Detect which cell encompasses the target text, then output its (x, y) center coordinate. 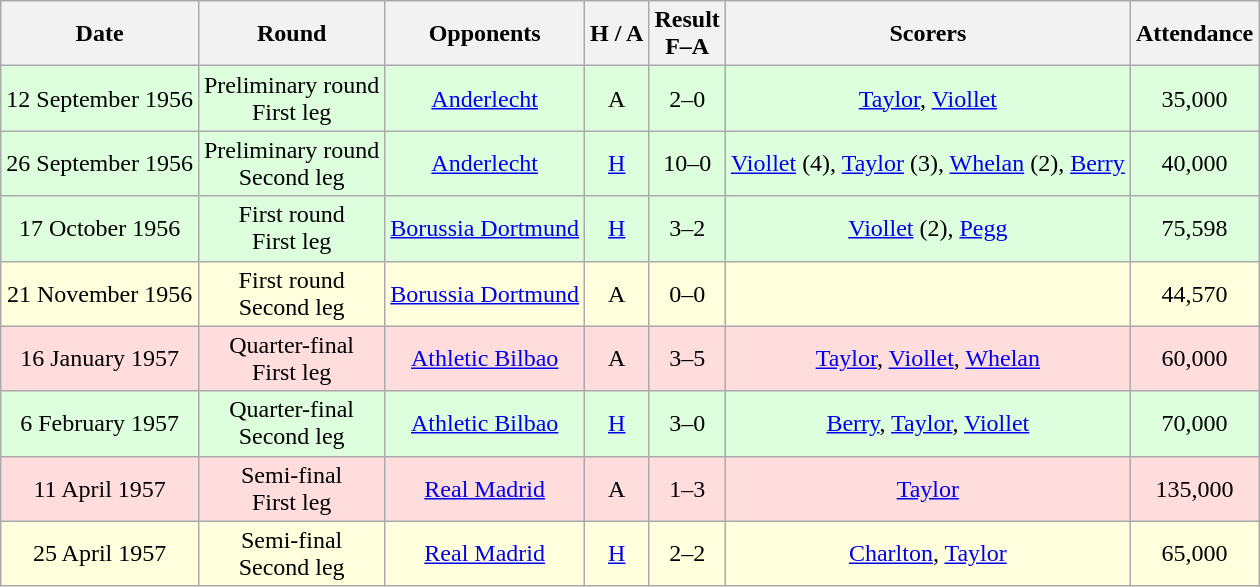
65,000 (1194, 554)
First roundFirst leg (291, 228)
Charlton, Taylor (928, 554)
Taylor, Viollet, Whelan (928, 358)
Taylor (928, 488)
2–0 (687, 98)
3–0 (687, 424)
16 January 1957 (100, 358)
1–3 (687, 488)
12 September 1956 (100, 98)
75,598 (1194, 228)
6 February 1957 (100, 424)
Quarter-finalFirst leg (291, 358)
Taylor, Viollet (928, 98)
H / A (617, 34)
70,000 (1194, 424)
First roundSecond leg (291, 294)
11 April 1957 (100, 488)
25 April 1957 (100, 554)
Round (291, 34)
10–0 (687, 164)
0–0 (687, 294)
60,000 (1194, 358)
44,570 (1194, 294)
Preliminary roundSecond leg (291, 164)
ResultF–A (687, 34)
Date (100, 34)
135,000 (1194, 488)
Scorers (928, 34)
21 November 1956 (100, 294)
3–2 (687, 228)
Semi-finalSecond leg (291, 554)
17 October 1956 (100, 228)
3–5 (687, 358)
35,000 (1194, 98)
2–2 (687, 554)
26 September 1956 (100, 164)
40,000 (1194, 164)
Opponents (485, 34)
Preliminary roundFirst leg (291, 98)
Attendance (1194, 34)
Quarter-finalSecond leg (291, 424)
Berry, Taylor, Viollet (928, 424)
Semi-finalFirst leg (291, 488)
Viollet (2), Pegg (928, 228)
Viollet (4), Taylor (3), Whelan (2), Berry (928, 164)
